Capture the cell that displays the provided text and extract its (X, Y) central coordinate. 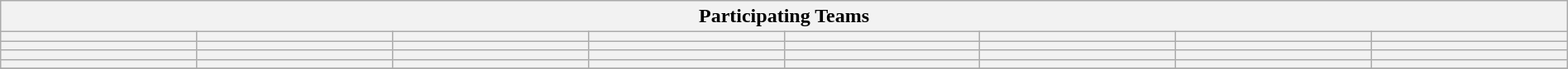
Participating Teams (784, 16)
